Scan for the cell matching the given text and deliver its [x, y] coordinate at center. 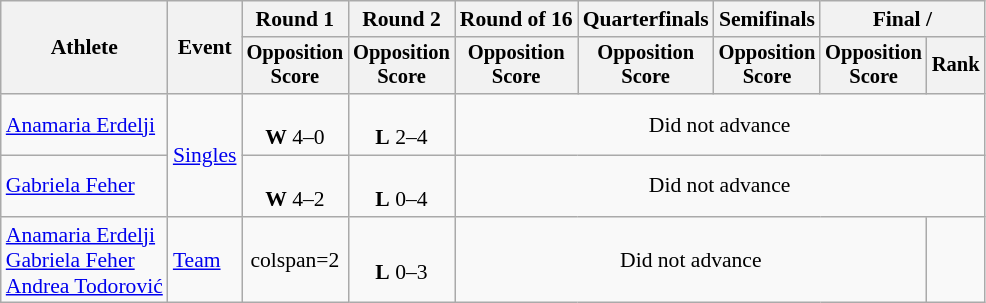
Round of 16 [516, 19]
Round 1 [296, 19]
Final / [902, 19]
Semifinals [768, 19]
Athlete [84, 48]
Singles [205, 155]
Gabriela Feher [84, 186]
Quarterfinals [646, 19]
Rank [956, 66]
Event [205, 48]
W 4–0 [296, 124]
Anamaria Erdelji [84, 124]
W 4–2 [296, 186]
Round 2 [402, 19]
L 0–4 [402, 186]
L 2–4 [402, 124]
